Return the (x, y) coordinate for the center point of the cell that contains the specified text.  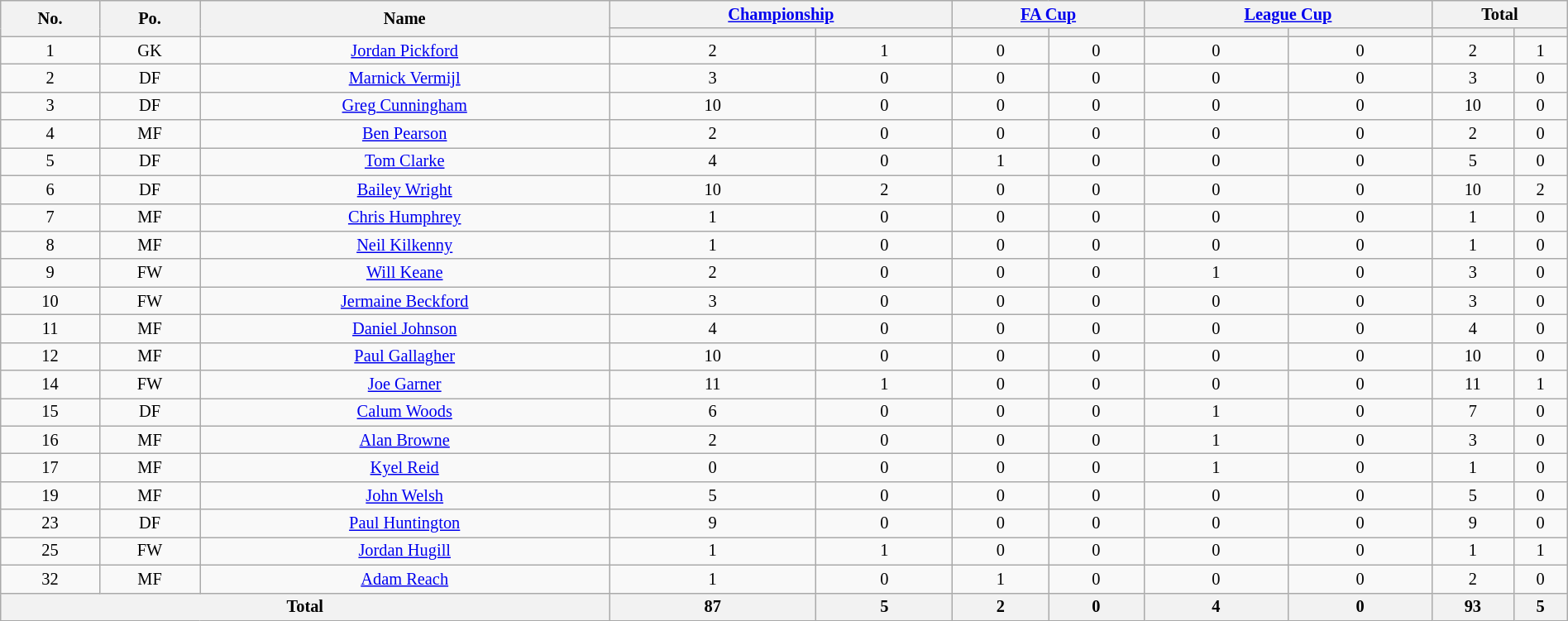
19 (50, 495)
16 (50, 440)
No. (50, 18)
Paul Gallagher (405, 356)
Neil Kilkenny (405, 245)
14 (50, 385)
25 (50, 551)
12 (50, 356)
15 (50, 412)
87 (713, 607)
Tom Clarke (405, 161)
Calum Woods (405, 412)
FA Cup (1049, 14)
Kyel Reid (405, 467)
Daniel Johnson (405, 328)
Chris Humphrey (405, 217)
League Cup (1288, 14)
Marnick Vermijl (405, 78)
Greg Cunningham (405, 106)
Name (405, 18)
17 (50, 467)
Jordan Pickford (405, 50)
93 (1473, 607)
Alan Browne (405, 440)
Ben Pearson (405, 134)
GK (149, 50)
Jordan Hugill (405, 551)
Po. (149, 18)
John Welsh (405, 495)
32 (50, 579)
8 (50, 245)
Bailey Wright (405, 189)
Joe Garner (405, 385)
Will Keane (405, 273)
Jermaine Beckford (405, 301)
23 (50, 523)
Paul Huntington (405, 523)
Championship (781, 14)
Adam Reach (405, 579)
